Output the (X, Y) coordinate of the center of the cell containing the given text.  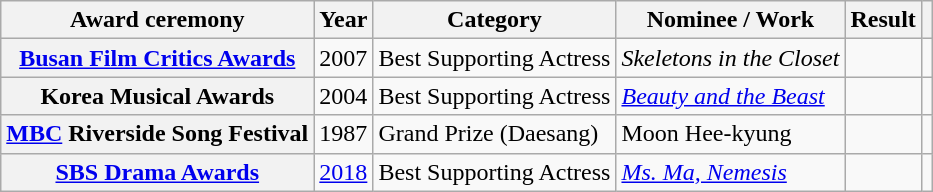
Korea Musical Awards (158, 96)
Result (883, 20)
Category (494, 20)
SBS Drama Awards (158, 172)
Year (344, 20)
2004 (344, 96)
Nominee / Work (730, 20)
MBC Riverside Song Festival (158, 134)
Grand Prize (Daesang) (494, 134)
Skeletons in the Closet (730, 58)
Award ceremony (158, 20)
2007 (344, 58)
Beauty and the Beast (730, 96)
Ms. Ma, Nemesis (730, 172)
Moon Hee-kyung (730, 134)
Busan Film Critics Awards (158, 58)
1987 (344, 134)
2018 (344, 172)
